Determine the [X, Y] coordinate at the center of the cell enclosing the given text.  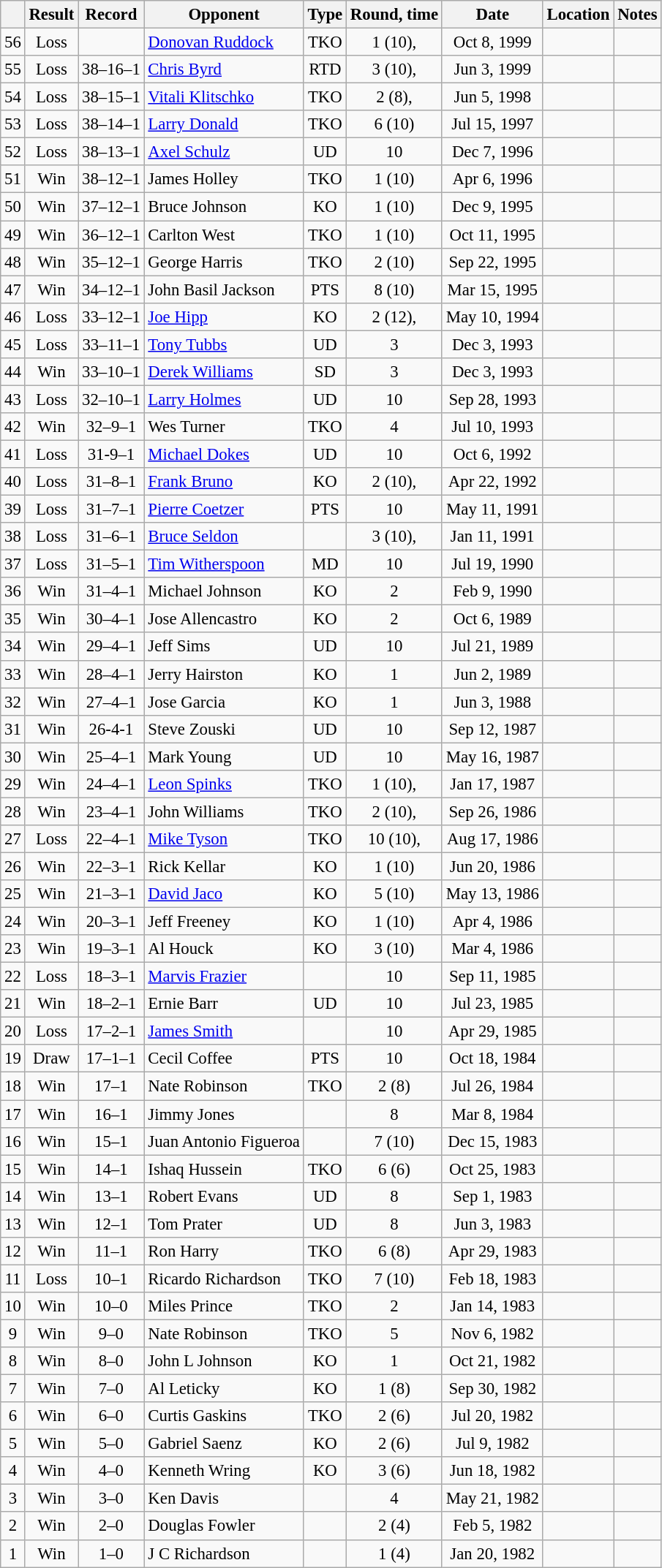
Mike Tyson [224, 839]
14–1 [111, 1169]
Dec 9, 1995 [492, 207]
Oct 6, 1992 [492, 454]
6 (10) [395, 124]
Jun 3, 1999 [492, 69]
May 21, 1982 [492, 1499]
James Holley [224, 179]
47 [13, 289]
Jeff Freeney [224, 922]
13 [13, 1224]
May 16, 1987 [492, 757]
38–14–1 [111, 124]
27 [13, 839]
40 [13, 482]
19 [13, 1059]
43 [13, 399]
31–6–1 [111, 537]
Dec 15, 1983 [492, 1141]
51 [13, 179]
Jul 26, 1984 [492, 1086]
26-4-1 [111, 729]
31–8–1 [111, 482]
Jose Garcia [224, 702]
Sep 28, 1993 [492, 399]
21–3–1 [111, 894]
19–3–1 [111, 949]
Frank Bruno [224, 482]
Type [325, 15]
Ron Harry [224, 1251]
22 [13, 977]
Jul 23, 1985 [492, 1004]
10–1 [111, 1279]
33 [13, 674]
2 (4) [395, 1526]
2 (8), [395, 97]
32–9–1 [111, 427]
38–15–1 [111, 97]
Carlton West [224, 235]
6 (8) [395, 1251]
Mar 8, 1984 [492, 1114]
21 [13, 1004]
Jul 10, 1993 [492, 427]
32 [13, 702]
Jul 21, 1989 [492, 647]
7 [13, 1389]
11–1 [111, 1251]
Apr 22, 1992 [492, 482]
Jan 20, 1982 [492, 1553]
33–10–1 [111, 372]
7–0 [111, 1389]
32–10–1 [111, 399]
17–1–1 [111, 1059]
17–2–1 [111, 1031]
Robert Evans [224, 1196]
38–16–1 [111, 69]
Dec 7, 1996 [492, 152]
12–1 [111, 1224]
Nov 6, 1982 [492, 1333]
Larry Donald [224, 124]
Douglas Fowler [224, 1526]
Donovan Ruddock [224, 42]
33–12–1 [111, 317]
50 [13, 207]
8–0 [111, 1361]
Sep 1, 1983 [492, 1196]
1 (4) [395, 1553]
5–0 [111, 1444]
25 [13, 894]
Sep 22, 1995 [492, 262]
Mar 4, 1986 [492, 949]
Leon Spinks [224, 784]
Date [492, 15]
May 11, 1991 [492, 510]
1–0 [111, 1553]
John Williams [224, 811]
38–13–1 [111, 152]
39 [13, 510]
55 [13, 69]
Vitali Klitschko [224, 97]
Juan Antonio Figueroa [224, 1141]
27–4–1 [111, 702]
Opponent [224, 15]
44 [13, 372]
8 (10) [395, 289]
George Harris [224, 262]
53 [13, 124]
Jan 17, 1987 [492, 784]
Jun 3, 1988 [492, 702]
29 [13, 784]
31-9–1 [111, 454]
18–2–1 [111, 1004]
Derek Williams [224, 372]
56 [13, 42]
3 (10) [395, 949]
Result [51, 15]
17 [13, 1114]
Oct 8, 1999 [492, 42]
James Smith [224, 1031]
Miles Prince [224, 1306]
Mark Young [224, 757]
Jerry Hairston [224, 674]
SD [325, 372]
2–0 [111, 1526]
Wes Turner [224, 427]
Curtis Gaskins [224, 1416]
17–1 [111, 1086]
Feb 5, 1982 [492, 1526]
Jan 11, 1991 [492, 537]
Chris Byrd [224, 69]
Draw [51, 1059]
3–0 [111, 1499]
12 [13, 1251]
Tony Tubbs [224, 344]
46 [13, 317]
1 (8) [395, 1389]
24 [13, 922]
30–4–1 [111, 619]
54 [13, 97]
35 [13, 619]
Al Houck [224, 949]
Jan 14, 1983 [492, 1306]
2 (10) [395, 262]
22–4–1 [111, 839]
20 [13, 1031]
Jun 5, 1998 [492, 97]
Jun 18, 1982 [492, 1471]
Jul 20, 1982 [492, 1416]
Oct 21, 1982 [492, 1361]
16 [13, 1141]
30 [13, 757]
10–0 [111, 1306]
52 [13, 152]
Larry Holmes [224, 399]
42 [13, 427]
23 [13, 949]
31–7–1 [111, 510]
Sep 30, 1982 [492, 1389]
Feb 18, 1983 [492, 1279]
Location [578, 15]
Notes [638, 15]
Apr 29, 1985 [492, 1031]
13–1 [111, 1196]
25–4–1 [111, 757]
48 [13, 262]
Oct 6, 1989 [492, 619]
Axel Schulz [224, 152]
29–4–1 [111, 647]
Jun 20, 1986 [492, 866]
Oct 25, 1983 [492, 1169]
15 [13, 1169]
26 [13, 866]
28–4–1 [111, 674]
2 (8) [395, 1086]
Jimmy Jones [224, 1114]
36 [13, 591]
Oct 18, 1984 [492, 1059]
John L Johnson [224, 1361]
Steve Zouski [224, 729]
Round, time [395, 15]
Joe Hipp [224, 317]
Al Leticky [224, 1389]
3 (6) [395, 1471]
MD [325, 564]
Tim Witherspoon [224, 564]
Jun 3, 1983 [492, 1224]
6 (6) [395, 1169]
RTD [325, 69]
John Basil Jackson [224, 289]
Kenneth Wring [224, 1471]
Jeff Sims [224, 647]
37–12–1 [111, 207]
35–12–1 [111, 262]
Rick Kellar [224, 866]
Feb 9, 1990 [492, 591]
24–4–1 [111, 784]
37 [13, 564]
J C Richardson [224, 1553]
33–11–1 [111, 344]
Record [111, 15]
Mar 15, 1995 [492, 289]
Apr 29, 1983 [492, 1251]
2 (12), [395, 317]
9–0 [111, 1333]
Tom Prater [224, 1224]
16–1 [111, 1114]
Ernie Barr [224, 1004]
41 [13, 454]
31–5–1 [111, 564]
49 [13, 235]
Michael Johnson [224, 591]
10 (10), [395, 839]
Sep 12, 1987 [492, 729]
Ricardo Richardson [224, 1279]
20–3–1 [111, 922]
Apr 6, 1996 [492, 179]
14 [13, 1196]
5 (10) [395, 894]
18 [13, 1086]
38–12–1 [111, 179]
Bruce Seldon [224, 537]
6–0 [111, 1416]
34 [13, 647]
Sep 26, 1986 [492, 811]
36–12–1 [111, 235]
4–0 [111, 1471]
6 [13, 1416]
23–4–1 [111, 811]
31–4–1 [111, 591]
Cecil Coffee [224, 1059]
11 [13, 1279]
May 10, 1994 [492, 317]
Jul 15, 1997 [492, 124]
45 [13, 344]
Pierre Coetzer [224, 510]
Michael Dokes [224, 454]
Jul 19, 1990 [492, 564]
28 [13, 811]
Ishaq Hussein [224, 1169]
Aug 17, 1986 [492, 839]
Jun 2, 1989 [492, 674]
Oct 11, 1995 [492, 235]
34–12–1 [111, 289]
9 [13, 1333]
31 [13, 729]
Ken Davis [224, 1499]
15–1 [111, 1141]
22–3–1 [111, 866]
Jul 9, 1982 [492, 1444]
Marvis Frazier [224, 977]
38 [13, 537]
David Jaco [224, 894]
Jose Allencastro [224, 619]
18–3–1 [111, 977]
Apr 4, 1986 [492, 922]
Bruce Johnson [224, 207]
Sep 11, 1985 [492, 977]
Gabriel Saenz [224, 1444]
May 13, 1986 [492, 894]
